Detect which cell encompasses the target text, then output its (x, y) center coordinate. 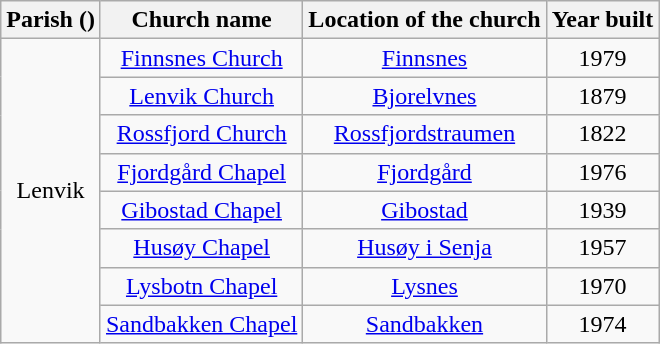
Lenvik (51, 191)
Gibostad (424, 210)
1979 (602, 58)
Gibostad Chapel (201, 210)
Bjorelvnes (424, 96)
Fjordgård Chapel (201, 172)
Year built (602, 20)
Fjordgård (424, 172)
Sandbakken Chapel (201, 324)
Finnsnes (424, 58)
Finnsnes Church (201, 58)
Rossfjord Church (201, 134)
1957 (602, 248)
Rossfjordstraumen (424, 134)
Lysbotn Chapel (201, 286)
Husøy i Senja (424, 248)
Lysnes (424, 286)
1974 (602, 324)
Location of the church (424, 20)
1939 (602, 210)
1976 (602, 172)
Husøy Chapel (201, 248)
1879 (602, 96)
1822 (602, 134)
1970 (602, 286)
Sandbakken (424, 324)
Parish () (51, 20)
Church name (201, 20)
Lenvik Church (201, 96)
